From the cell containing the given text, extract its center point as (x, y) coordinate. 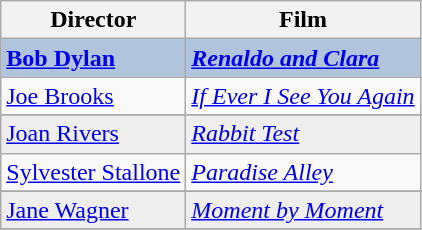
Bob Dylan (94, 58)
Jane Wagner (94, 210)
Joe Brooks (94, 96)
If Ever I See You Again (303, 96)
Director (94, 20)
Joan Rivers (94, 134)
Paradise Alley (303, 172)
Sylvester Stallone (94, 172)
Moment by Moment (303, 210)
Film (303, 20)
Rabbit Test (303, 134)
Renaldo and Clara (303, 58)
